Return the [X, Y] coordinate for the center point of the cell that contains the specified text.  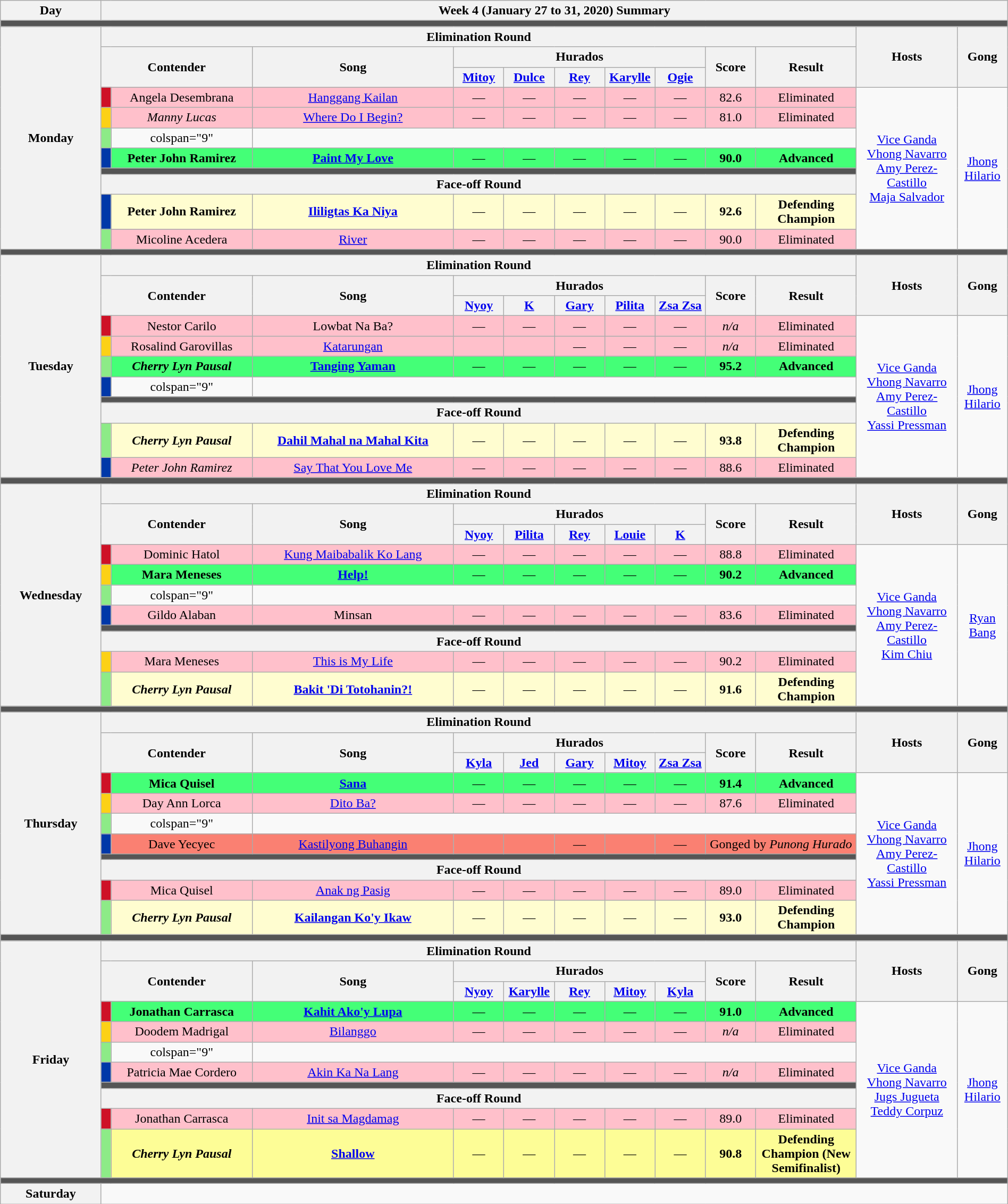
Dominic Hatol [182, 555]
Dahil Mahal na Mahal Kita [353, 440]
82.6 [730, 97]
91.0 [730, 1011]
Vice GandaVhong NavarroAmy Perez-CastilloKim Chiu [907, 625]
Akin Ka Na Lang [353, 1072]
Friday [51, 1059]
95.2 [730, 366]
93.8 [730, 440]
93.0 [730, 918]
Where Do I Begin? [353, 118]
88.6 [730, 467]
Micoline Acedera [182, 239]
Day Ann Lorca [182, 803]
90.8 [730, 1153]
Patricia Mae Cordero [182, 1072]
Ililigtas Ka Niya [353, 212]
92.6 [730, 212]
Dito Ba? [353, 803]
Defending Champion (New Semifinalist) [806, 1153]
Minsan [353, 615]
Help! [353, 575]
Shallow [353, 1153]
Louie [629, 534]
Angela Desembrana [182, 97]
Gildo Alaban [182, 615]
Week 4 (January 27 to 31, 2020) Summary [554, 11]
Vice GandaVhong NavarroAmy Perez-CastilloMaja Salvador [907, 168]
Kahit Ako'y Lupa [353, 1011]
Dulce [530, 77]
Dave Yecyec [182, 844]
This is My Life [353, 662]
Ryan Bang [982, 625]
Gonged by Punong Hurado [781, 844]
Init sa Magdamag [353, 1118]
Anak ng Pasig [353, 890]
Vice GandaVhong NavarroJugs JuguetaTeddy Corpuz [907, 1090]
91.6 [730, 689]
Lowbat Na Ba? [353, 326]
83.6 [730, 615]
Tanging Yaman [353, 366]
Nestor Carilo [182, 326]
Bakit 'Di Totohanin?! [353, 689]
Katarungan [353, 346]
Doodem Madrigal [182, 1032]
Hanggang Kailan [353, 97]
Rosalind Garovillas [182, 346]
River [353, 239]
Kastilyong Buhangin [353, 844]
Paint My Love [353, 158]
Thursday [51, 823]
88.8 [730, 555]
87.6 [730, 803]
81.0 [730, 118]
Monday [51, 138]
Sana [353, 783]
Ogie [681, 77]
Wednesday [51, 595]
Kung Maibabalik Ko Lang [353, 555]
Tuesday [51, 367]
Saturday [51, 1194]
Say That You Love Me [353, 467]
Bilanggo [353, 1032]
Jed [530, 763]
Manny Lucas [182, 118]
Day [51, 11]
Kailangan Ko'y Ikaw [353, 918]
91.4 [730, 783]
